Determine the (x, y) coordinate at the center of the cell enclosing the given text.  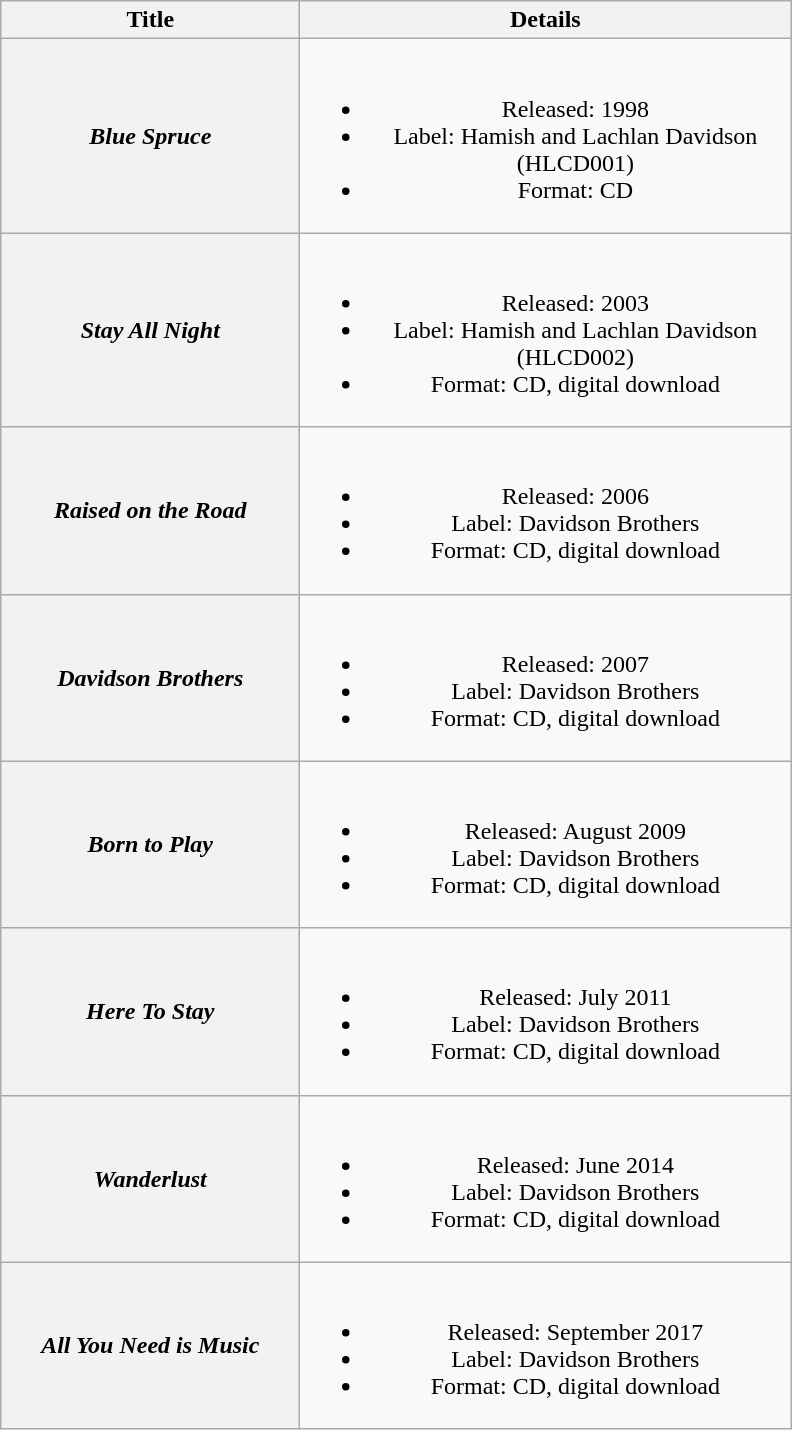
Blue Spruce (150, 136)
Here To Stay (150, 1012)
Released: June 2014Label: Davidson BrothersFormat: CD, digital download (546, 1178)
Released: 1998Label: Hamish and Lachlan Davidson (HLCD001)Format: CD (546, 136)
Raised on the Road (150, 510)
Stay All Night (150, 330)
Released: August 2009Label: Davidson BrothersFormat: CD, digital download (546, 844)
Details (546, 20)
Released: 2007Label: Davidson BrothersFormat: CD, digital download (546, 678)
Wanderlust (150, 1178)
Title (150, 20)
Davidson Brothers (150, 678)
Released: July 2011Label: Davidson BrothersFormat: CD, digital download (546, 1012)
Released: 2003Label: Hamish and Lachlan Davidson (HLCD002)Format: CD, digital download (546, 330)
Born to Play (150, 844)
Released: September 2017Label: Davidson BrothersFormat: CD, digital download (546, 1346)
Released: 2006Label: Davidson BrothersFormat: CD, digital download (546, 510)
All You Need is Music (150, 1346)
